Return the (X, Y) coordinate for the center point of the cell that contains the specified text.  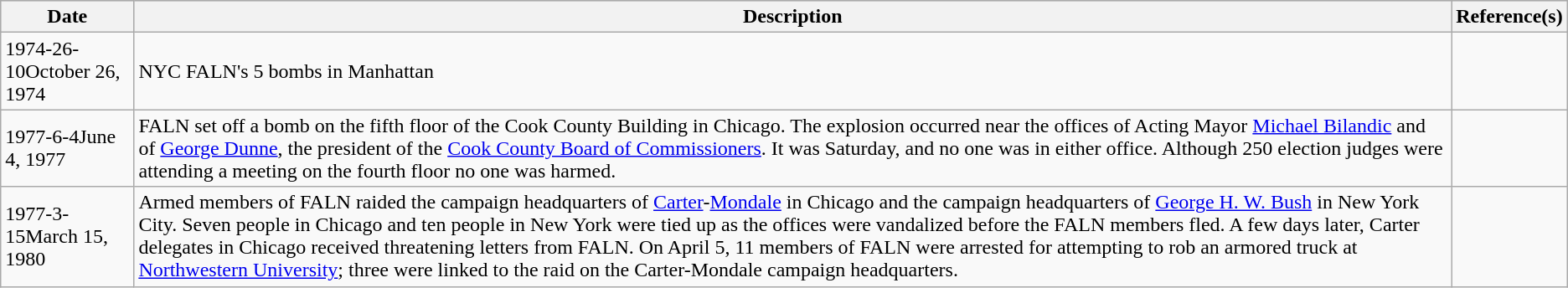
Reference(s) (1509, 17)
1977-6-4June 4, 1977 (67, 148)
Date (67, 17)
1974-26-10October 26, 1974 (67, 71)
NYC FALN's 5 bombs in Manhattan (792, 71)
1977-3-15March 15, 1980 (67, 236)
Description (792, 17)
